Pinpoint the cell where the given text exists, returning its (x, y) midpoint coordinate. 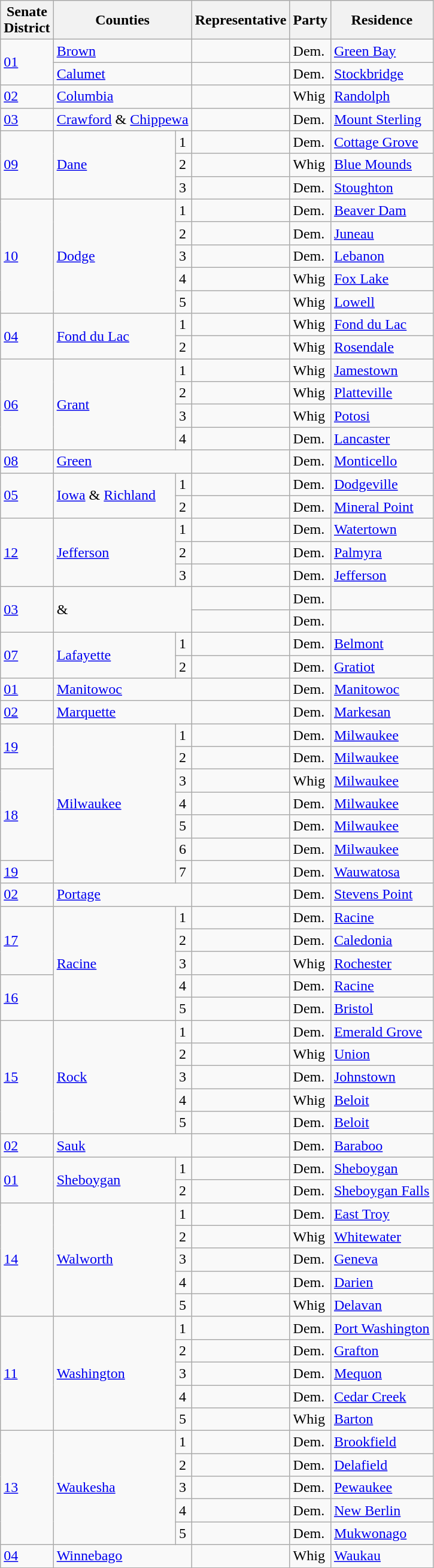
East Troy (382, 1214)
Delafield (382, 1465)
Brookfield (382, 1442)
Mineral Point (382, 507)
Barton (382, 1419)
Juneau (382, 233)
Waukau (382, 1556)
18 (27, 815)
Beaver Dam (382, 210)
& (122, 609)
Baraboo (382, 1146)
Cottage Grove (382, 142)
Fox Lake (382, 279)
Brown (122, 51)
Darien (382, 1282)
Marquette (122, 712)
Mukwonago (382, 1533)
6 (183, 849)
Columbia (122, 96)
Washington (114, 1373)
Platteville (382, 393)
Emerald Grove (382, 1031)
Monticello (382, 461)
10 (27, 256)
Potosi (382, 416)
Sheboygan Falls (382, 1191)
08 (27, 461)
Walworth (114, 1259)
Party (310, 20)
Palmyra (382, 552)
Belmont (382, 643)
Port Washington (382, 1328)
Waukesha (114, 1488)
Union (382, 1055)
New Berlin (382, 1510)
Green (122, 461)
Geneva (382, 1259)
Markesan (382, 712)
Whitewater (382, 1237)
Lafayette (114, 655)
15 (27, 1077)
17 (27, 940)
SenateDistrict (27, 20)
Randolph (382, 96)
Counties (122, 20)
Pewaukee (382, 1488)
Rock (114, 1077)
Representative (241, 20)
Grant (114, 404)
Mount Sterling (382, 119)
Winnebago (122, 1556)
Dodge (114, 256)
Lowell (382, 301)
16 (27, 997)
11 (27, 1373)
Delavan (382, 1305)
Stevens Point (382, 895)
Mequon (382, 1373)
06 (27, 404)
09 (27, 165)
Sauk (122, 1146)
Jamestown (382, 370)
Iowa & Richland (114, 496)
12 (27, 552)
Residence (382, 20)
Wauwatosa (382, 872)
Grafton (382, 1351)
14 (27, 1259)
Stockbridge (382, 74)
Gratiot (382, 667)
07 (27, 655)
Rochester (382, 963)
Watertown (382, 530)
Blue Mounds (382, 165)
Rosendale (382, 348)
Lebanon (382, 256)
Dodgeville (382, 484)
Crawford & Chippewa (122, 119)
Lancaster (382, 439)
Cedar Creek (382, 1397)
Dane (114, 165)
Green Bay (382, 51)
Portage (122, 895)
Stoughton (382, 188)
7 (183, 872)
Caledonia (382, 940)
Bristol (382, 1008)
05 (27, 496)
Johnstown (382, 1077)
Calumet (122, 74)
13 (27, 1488)
